Output the [x, y] coordinate of the center of the cell containing the given text.  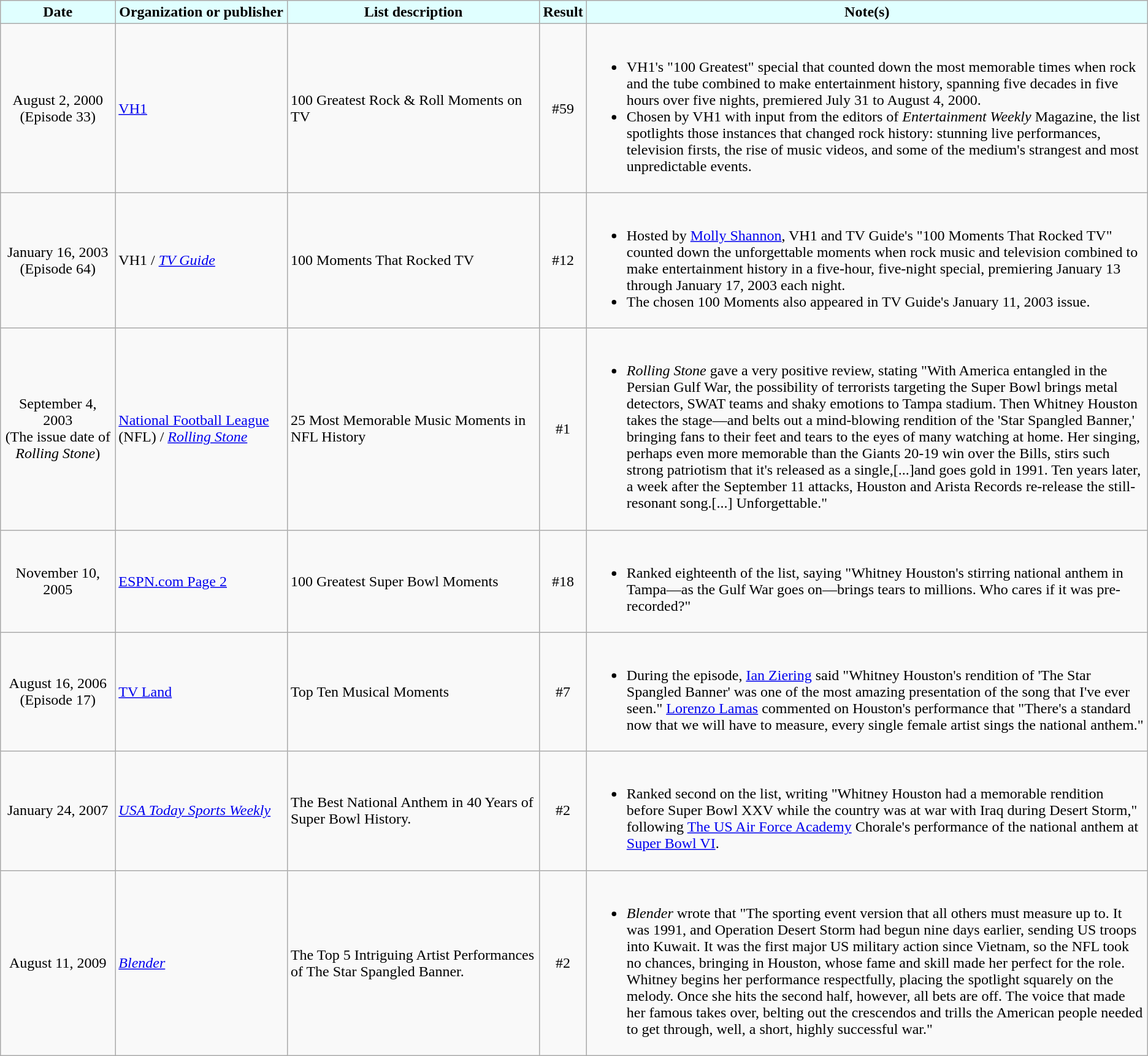
January 24, 2007 [58, 811]
August 2, 2000(Episode 33) [58, 108]
VH1 [201, 108]
ESPN.com Page 2 [201, 581]
September 4, 2003(The issue date of Rolling Stone) [58, 429]
Date [58, 12]
The Top 5 Intriguing Artist Performances of The Star Spangled Banner. [413, 963]
#7 [563, 692]
VH1 / TV Guide [201, 260]
The Best National Anthem in 40 Years of Super Bowl History. [413, 811]
August 16, 2006(Episode 17) [58, 692]
January 16, 2003(Episode 64) [58, 260]
100 Greatest Super Bowl Moments [413, 581]
Top Ten Musical Moments [413, 692]
Blender [201, 963]
Organization or publisher [201, 12]
TV Land [201, 692]
#1 [563, 429]
#18 [563, 581]
USA Today Sports Weekly [201, 811]
August 11, 2009 [58, 963]
25 Most Memorable Music Moments in NFL History [413, 429]
100 Greatest Rock & Roll Moments on TV [413, 108]
National Football League (NFL) / Rolling Stone [201, 429]
100 Moments That Rocked TV [413, 260]
November 10, 2005 [58, 581]
Result [563, 12]
Note(s) [867, 12]
#12 [563, 260]
#59 [563, 108]
List description [413, 12]
